Scan for the cell matching the given text and deliver its (X, Y) coordinate at center. 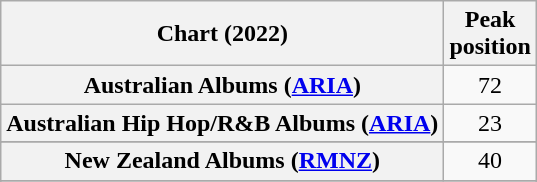
Peakposition (490, 34)
Australian Hip Hop/R&B Albums (ARIA) (222, 123)
72 (490, 85)
Chart (2022) (222, 34)
23 (490, 123)
Australian Albums (ARIA) (222, 85)
New Zealand Albums (RMNZ) (222, 161)
40 (490, 161)
